Output the (x, y) coordinate of the center of the cell containing the given text.  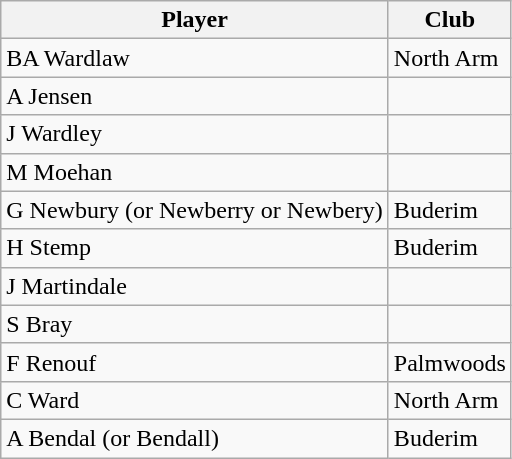
Palmwoods (450, 362)
Player (195, 20)
A Bendal (or Bendall) (195, 438)
Club (450, 20)
A Jensen (195, 96)
BA Wardlaw (195, 58)
M Moehan (195, 172)
G Newbury (or Newberry or Newbery) (195, 210)
J Wardley (195, 134)
C Ward (195, 400)
S Bray (195, 324)
H Stemp (195, 248)
F Renouf (195, 362)
J Martindale (195, 286)
